Return [X, Y] of the center of cell containing provided text 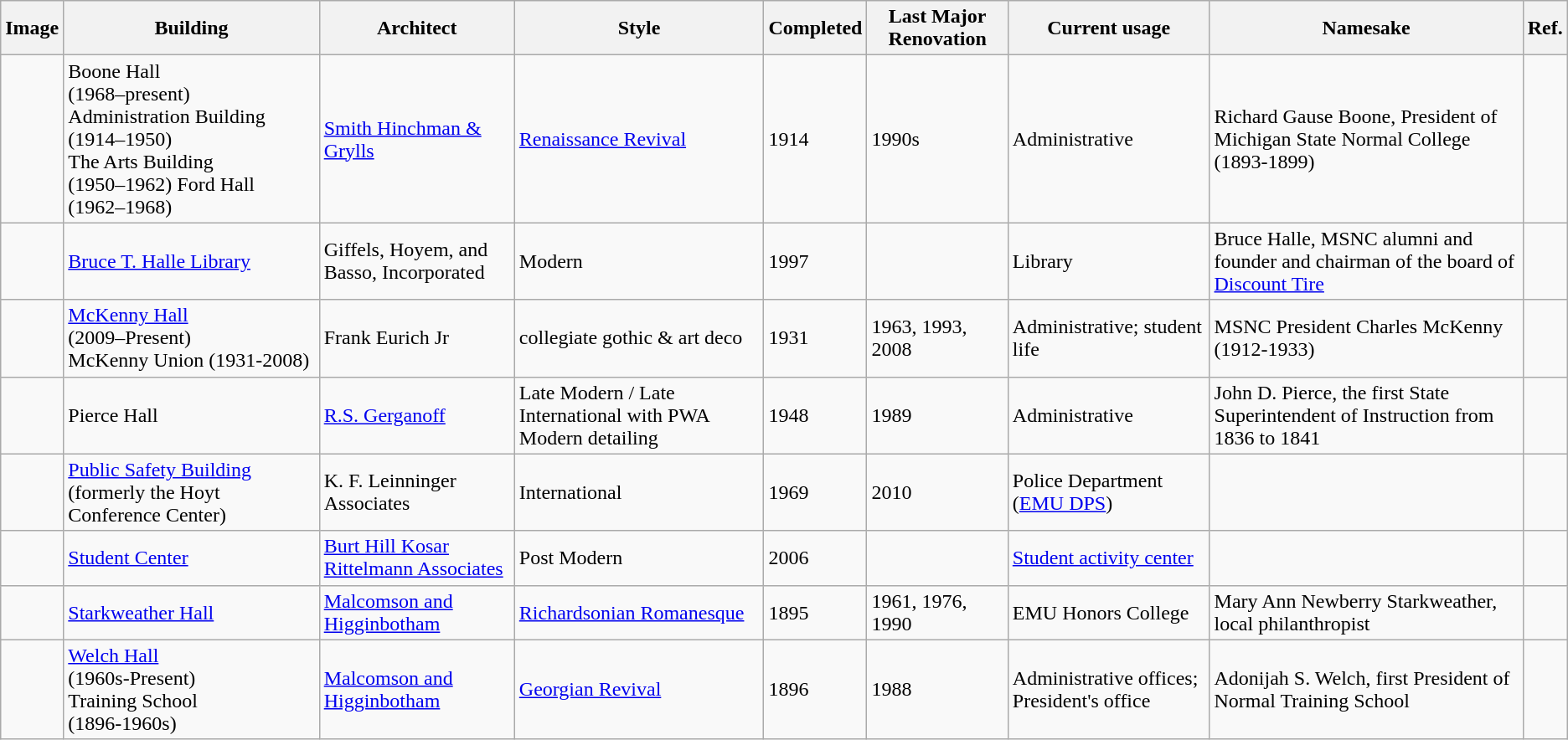
Style [639, 28]
Public Safety Building (formerly the Hoyt Conference Center) [191, 492]
Giffels, Hoyem, and Basso, Incorporated [417, 261]
Building [191, 28]
Welch Hall(1960s-Present) Training School (1896-1960s) [191, 690]
Richard Gause Boone, President of Michigan State Normal College (1893-1899) [1366, 139]
Post Modern [639, 558]
Starkweather Hall [191, 613]
Adonijah S. Welch, first President of Normal Training School [1366, 690]
Bruce Halle, MSNC alumni and founder and chairman of the board of Discount Tire [1366, 261]
MSNC President Charles McKenny (1912-1933) [1366, 338]
Frank Eurich Jr [417, 338]
Smith Hinchman & Grylls [417, 139]
Police Department (EMU DPS) [1109, 492]
Student activity center [1109, 558]
1963, 1993, 2008 [937, 338]
2006 [816, 558]
1989 [937, 415]
Current usage [1109, 28]
2010 [937, 492]
Georgian Revival [639, 690]
1896 [816, 690]
1948 [816, 415]
1969 [816, 492]
Pierce Hall [191, 415]
1931 [816, 338]
Late Modern / Late International with PWA Modern detailing [639, 415]
International [639, 492]
R.S. Gerganoff [417, 415]
1997 [816, 261]
Last Major Renovation [937, 28]
1895 [816, 613]
Administrative; student life [1109, 338]
Administrative offices; President's office [1109, 690]
Architect [417, 28]
John D. Pierce, the first State Superintendent of Instruction from 1836 to 1841 [1366, 415]
McKenny Hall (2009–Present)McKenny Union (1931-2008) [191, 338]
1914 [816, 139]
K. F. Leinninger Associates [417, 492]
Boone Hall (1968–present)Administration Building (1914–1950) The Arts Building (1950–1962) Ford Hall (1962–1968) [191, 139]
EMU Honors College [1109, 613]
Renaissance Revival [639, 139]
Image [32, 28]
Mary Ann Newberry Starkweather, local philanthropist [1366, 613]
1988 [937, 690]
Library [1109, 261]
Student Center [191, 558]
collegiate gothic & art deco [639, 338]
Ref. [1545, 28]
Bruce T. Halle Library [191, 261]
1990s [937, 139]
1961, 1976, 1990 [937, 613]
Namesake [1366, 28]
Burt Hill Kosar Rittelmann Associates [417, 558]
Richardsonian Romanesque [639, 613]
Completed [816, 28]
Modern [639, 261]
